From the cell containing the given text, extract its center point as [X, Y] coordinate. 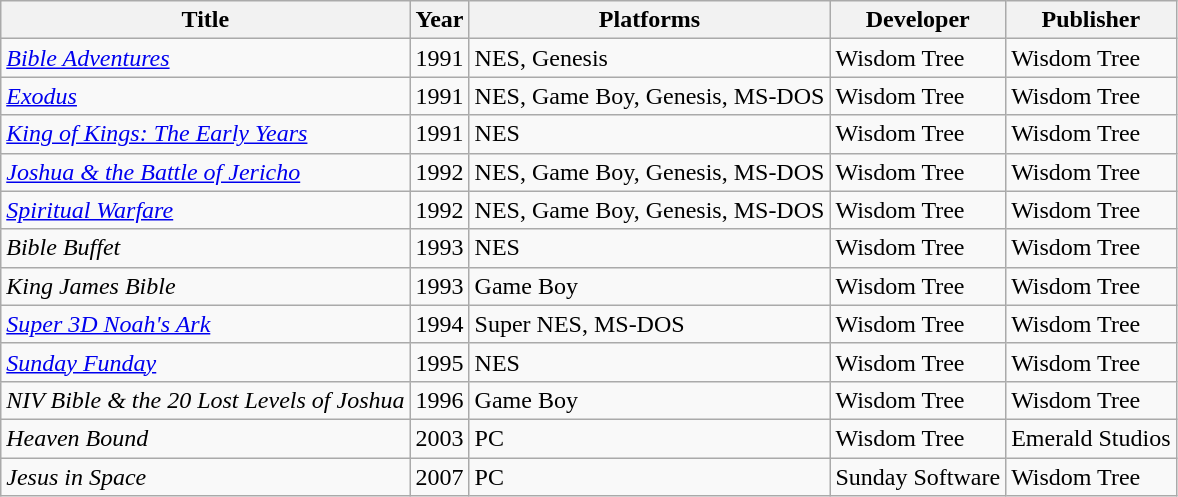
Spiritual Warfare [206, 210]
Super NES, MS-DOS [650, 324]
1994 [440, 324]
King of Kings: The Early Years [206, 134]
1996 [440, 400]
NIV Bible & the 20 Lost Levels of Joshua [206, 400]
Publisher [1091, 20]
Year [440, 20]
Sunday Software [918, 477]
Joshua & the Battle of Jericho [206, 172]
Super 3D Noah's Ark [206, 324]
Jesus in Space [206, 477]
Developer [918, 20]
Exodus [206, 96]
Bible Buffet [206, 248]
2007 [440, 477]
2003 [440, 438]
NES, Genesis [650, 58]
1995 [440, 362]
Title [206, 20]
Platforms [650, 20]
Heaven Bound [206, 438]
King James Bible [206, 286]
Emerald Studios [1091, 438]
Bible Adventures [206, 58]
Sunday Funday [206, 362]
